Pinpoint the cell where the given text exists, returning its (X, Y) midpoint coordinate. 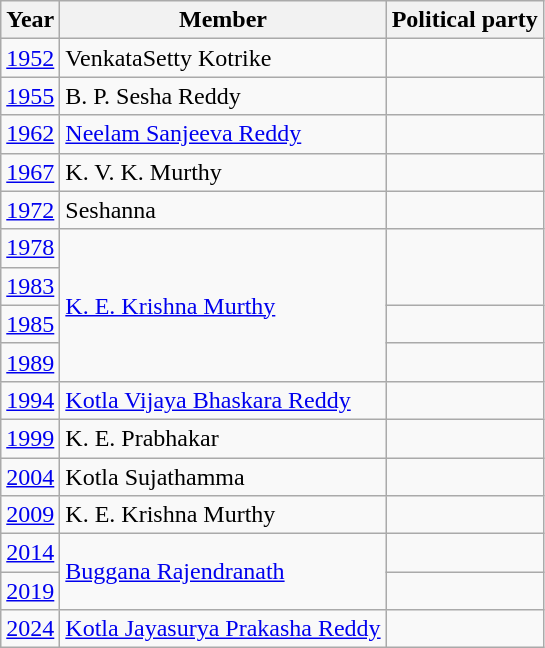
1972 (30, 210)
Political party (464, 20)
1989 (30, 362)
1967 (30, 172)
K. V. K. Murthy (223, 172)
1952 (30, 58)
K. E. Prabhakar (223, 438)
1983 (30, 286)
Kotla Jayasurya Prakasha Reddy (223, 629)
Member (223, 20)
2024 (30, 629)
2004 (30, 477)
1994 (30, 400)
Neelam Sanjeeva Reddy (223, 134)
2019 (30, 591)
1985 (30, 324)
VenkataSetty Kotrike (223, 58)
Kotla Vijaya Bhaskara Reddy (223, 400)
Buggana Rajendranath (223, 572)
1955 (30, 96)
Kotla Sujathamma (223, 477)
2014 (30, 553)
1978 (30, 248)
Seshanna (223, 210)
1999 (30, 438)
Year (30, 20)
2009 (30, 515)
B. P. Sesha Reddy (223, 96)
1962 (30, 134)
